For the text-containing cell, return its midpoint in (x, y) coordinate format. 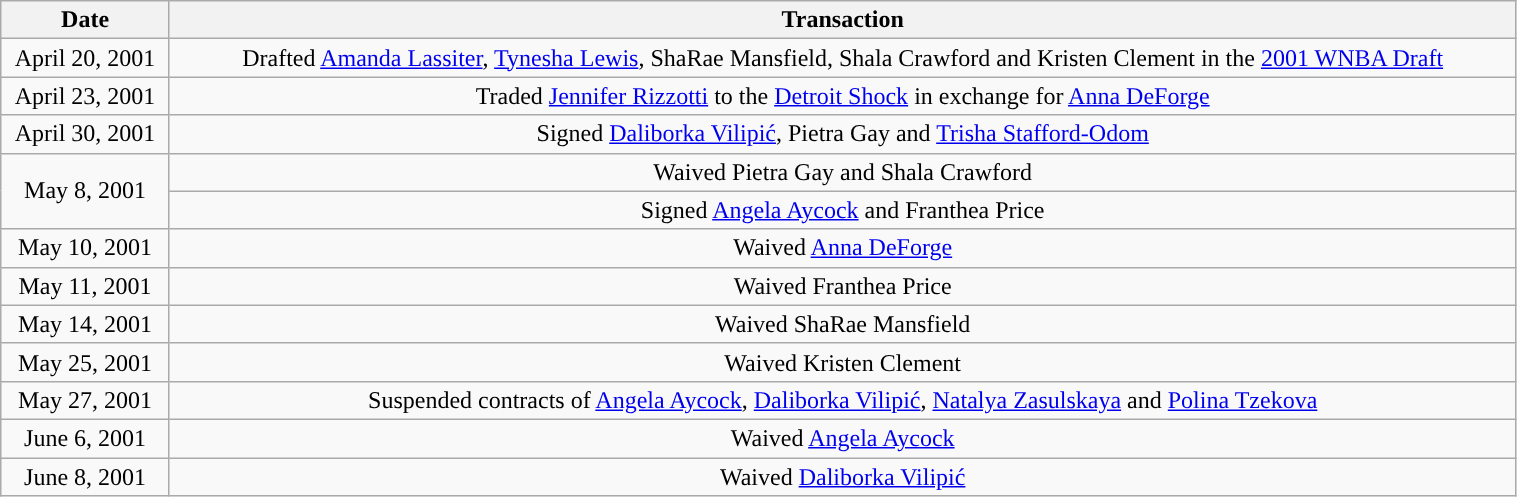
Waived Anna DeForge (842, 248)
Waived Angela Aycock (842, 438)
May 27, 2001 (86, 400)
April 20, 2001 (86, 58)
Transaction (842, 20)
Waived ShaRae Mansfield (842, 324)
Drafted Amanda Lassiter, Tynesha Lewis, ShaRae Mansfield, Shala Crawford and Kristen Clement in the 2001 WNBA Draft (842, 58)
Signed Daliborka Vilipić, Pietra Gay and Trisha Stafford-Odom (842, 134)
May 8, 2001 (86, 191)
Signed Angela Aycock and Franthea Price (842, 210)
Waived Pietra Gay and Shala Crawford (842, 172)
Waived Kristen Clement (842, 362)
Suspended contracts of Angela Aycock, Daliborka Vilipić, Natalya Zasulskaya and Polina Tzekova (842, 400)
April 30, 2001 (86, 134)
May 11, 2001 (86, 286)
May 10, 2001 (86, 248)
Traded Jennifer Rizzotti to the Detroit Shock in exchange for Anna DeForge (842, 96)
June 8, 2001 (86, 477)
May 14, 2001 (86, 324)
Waived Franthea Price (842, 286)
Date (86, 20)
May 25, 2001 (86, 362)
Waived Daliborka Vilipić (842, 477)
April 23, 2001 (86, 96)
June 6, 2001 (86, 438)
